Determine the (X, Y) coordinate at the center of the cell enclosing the given text.  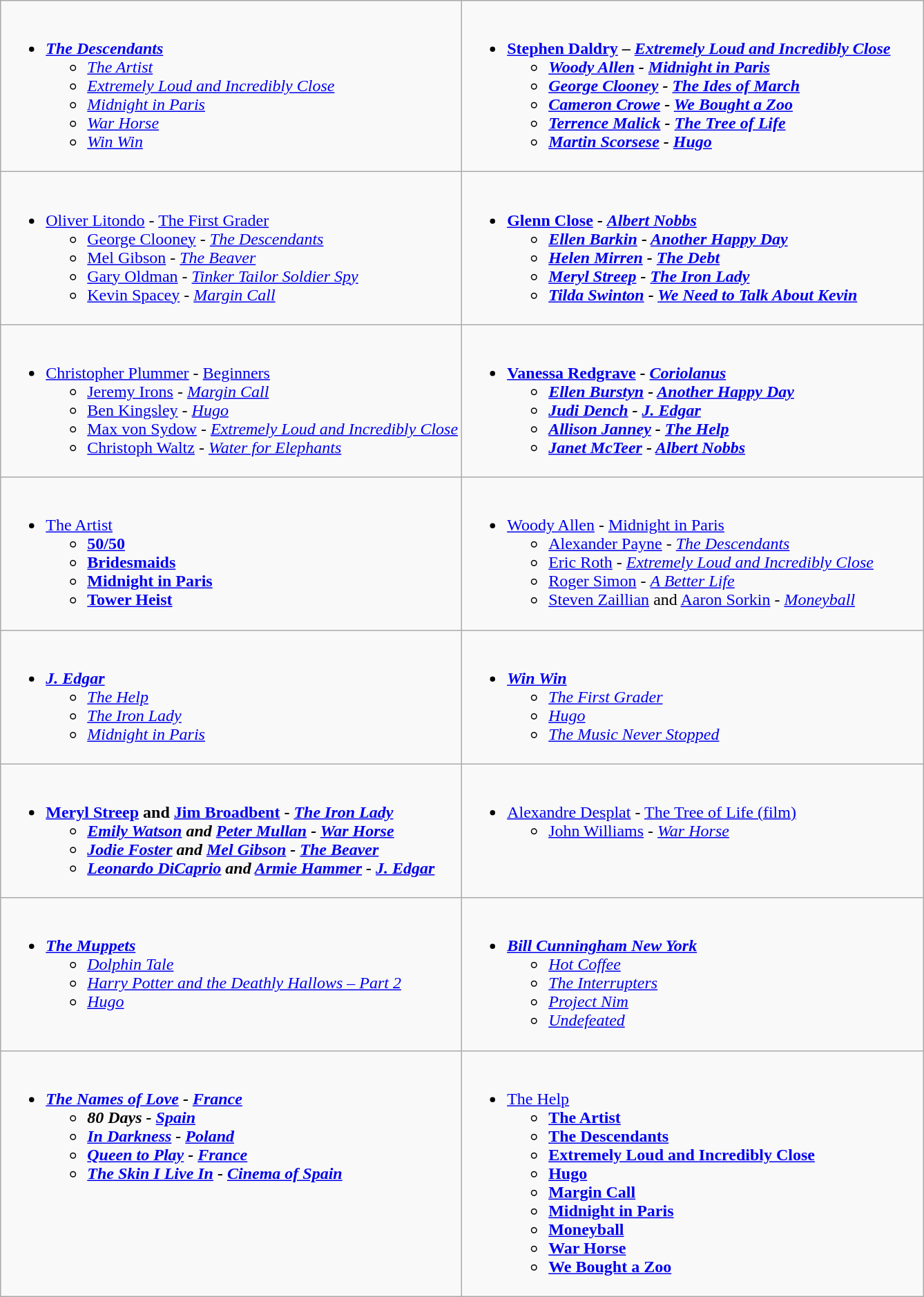
The MuppetsDolphin TaleHarry Potter and the Deathly Hallows – Part 2Hugo (231, 974)
Win WinThe First GraderHugoThe Music Never Stopped (693, 697)
J. EdgarThe HelpThe Iron LadyMidnight in Paris (231, 697)
The DescendantsThe ArtistExtremely Loud and Incredibly CloseMidnight in ParisWar HorseWin Win (231, 86)
Vanessa Redgrave - CoriolanusEllen Burstyn - Another Happy DayJudi Dench - J. EdgarAllison Janney - The HelpJanet McTeer - Albert Nobbs (693, 401)
Alexandre Desplat - The Tree of Life (film)John Williams - War Horse (693, 831)
The HelpThe ArtistThe DescendantsExtremely Loud and Incredibly CloseHugoMargin CallMidnight in ParisMoneyballWar HorseWe Bought a Zoo (693, 1173)
Bill Cunningham New YorkHot CoffeeThe InterruptersProject NimUndefeated (693, 974)
The Names of Love - France80 Days - SpainIn Darkness - PolandQueen to Play - FranceThe Skin I Live In - Cinema of Spain (231, 1173)
The Artist50/50BridesmaidsMidnight in ParisTower Heist (231, 554)
